Output the [X, Y] coordinate of the center of the cell containing the given text.  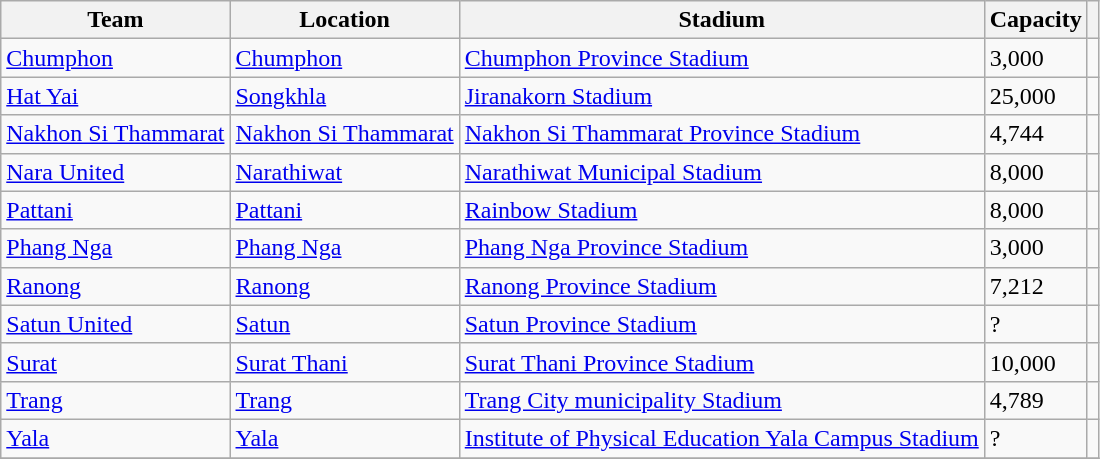
Nakhon Si Thammarat Province Stadium [722, 134]
Satun [344, 324]
Rainbow Stadium [722, 210]
Surat Thani [344, 362]
Institute of Physical Education Yala Campus Stadium [722, 438]
10,000 [1036, 362]
Phang Nga Province Stadium [722, 248]
Narathiwat [344, 172]
Location [344, 20]
Satun Province Stadium [722, 324]
7,212 [1036, 286]
4,744 [1036, 134]
Songkhla [344, 96]
Surat Thani Province Stadium [722, 362]
Capacity [1036, 20]
Team [116, 20]
Chumphon Province Stadium [722, 58]
Stadium [722, 20]
Nara United [116, 172]
4,789 [1036, 400]
Jiranakorn Stadium [722, 96]
Satun United [116, 324]
Hat Yai [116, 96]
Trang City municipality Stadium [722, 400]
25,000 [1036, 96]
Ranong Province Stadium [722, 286]
Surat [116, 362]
Narathiwat Municipal Stadium [722, 172]
